For the text-containing cell, return its midpoint in [X, Y] coordinate format. 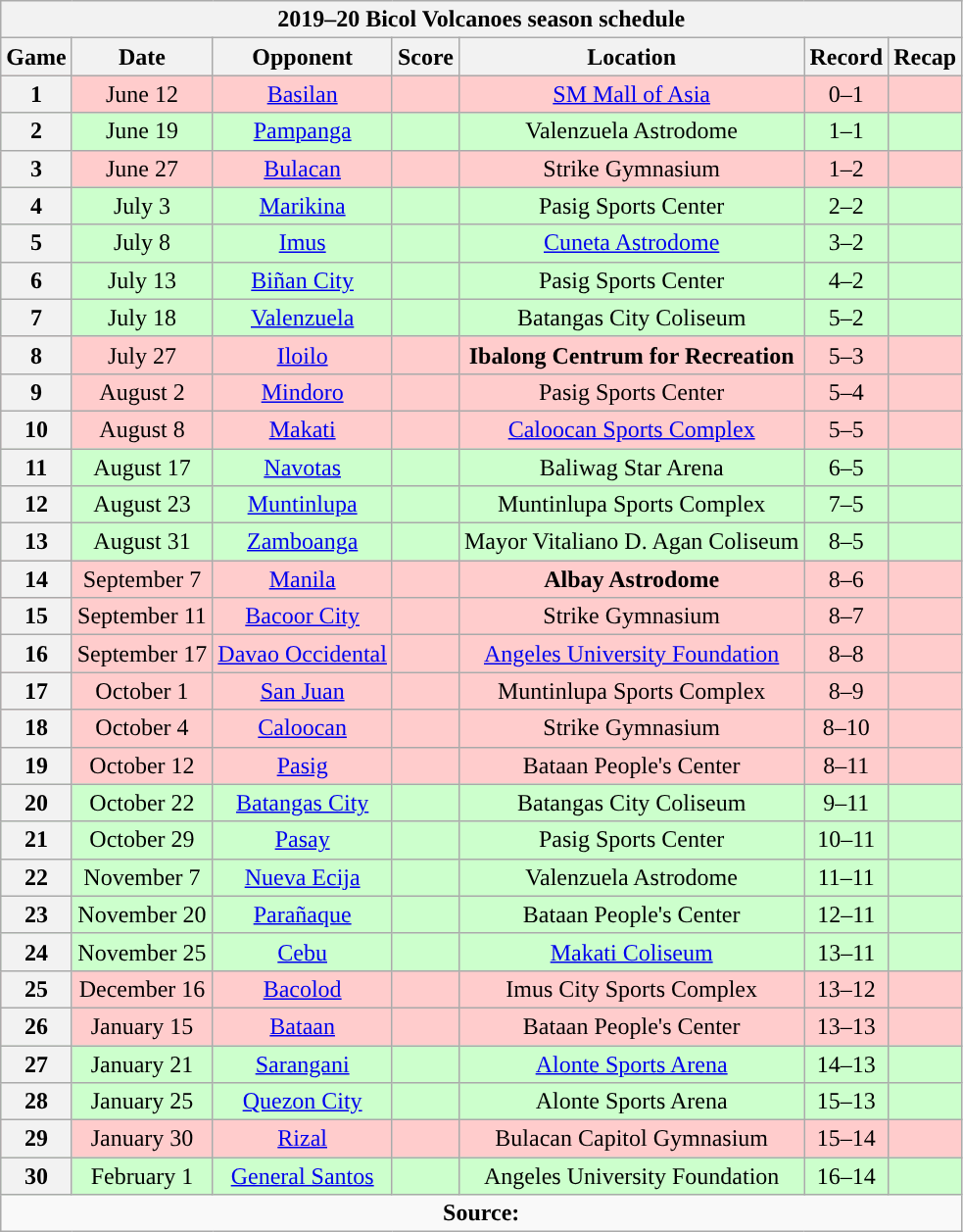
8–5 [846, 542]
8–11 [846, 765]
15 [36, 616]
Bulacan Capitol Gymnasium [631, 1139]
Makati Coliseum [631, 952]
Opponent [303, 57]
Parañaque [303, 914]
4–2 [846, 280]
17 [36, 691]
1 [36, 94]
16–14 [846, 1176]
February 1 [142, 1176]
21 [36, 840]
3 [36, 169]
Quezon City [303, 1102]
29 [36, 1139]
Batangas City [303, 803]
2 [36, 131]
2–2 [846, 206]
2019–20 Bicol Volcanoes season schedule [482, 20]
8–8 [846, 654]
13–12 [846, 989]
19 [36, 765]
July 18 [142, 318]
24 [36, 952]
January 15 [142, 1026]
30 [36, 1176]
San Juan [303, 691]
15–14 [846, 1139]
20 [36, 803]
10 [36, 429]
Iloilo [303, 355]
9–11 [846, 803]
June 12 [142, 94]
15–13 [846, 1102]
8–9 [846, 691]
5 [36, 243]
9 [36, 392]
June 19 [142, 131]
14–13 [846, 1063]
1–2 [846, 169]
22 [36, 877]
13–11 [846, 952]
12 [36, 505]
October 22 [142, 803]
July 3 [142, 206]
November 25 [142, 952]
Marikina [303, 206]
Davao Occidental [303, 654]
August 17 [142, 468]
Pampanga [303, 131]
Makati [303, 429]
13 [36, 542]
25 [36, 989]
Source: [482, 1213]
November 20 [142, 914]
1–1 [846, 131]
Pasay [303, 840]
Cebu [303, 952]
Caloocan [303, 728]
10–11 [846, 840]
Location [631, 57]
Bacolod [303, 989]
Albay Astrodome [631, 579]
Bacoor City [303, 616]
3–2 [846, 243]
June 27 [142, 169]
August 8 [142, 429]
Muntinlupa [303, 505]
11–11 [846, 877]
7–5 [846, 505]
Record [846, 57]
August 2 [142, 392]
August 23 [142, 505]
5–2 [846, 318]
Caloocan Sports Complex [631, 429]
SM Mall of Asia [631, 94]
8–7 [846, 616]
13–13 [846, 1026]
8–6 [846, 579]
16 [36, 654]
October 4 [142, 728]
23 [36, 914]
Basilan [303, 94]
Date [142, 57]
September 11 [142, 616]
Imus [303, 243]
5–3 [846, 355]
8–10 [846, 728]
0–1 [846, 94]
August 31 [142, 542]
5–4 [846, 392]
Bataan [303, 1026]
Zamboanga [303, 542]
Cuneta Astrodome [631, 243]
7 [36, 318]
Biñan City [303, 280]
Ibalong Centrum for Recreation [631, 355]
Sarangani [303, 1063]
November 7 [142, 877]
Nueva Ecija [303, 877]
11 [36, 468]
6 [36, 280]
28 [36, 1102]
December 16 [142, 989]
Pasig [303, 765]
14 [36, 579]
Bulacan [303, 169]
October 12 [142, 765]
8 [36, 355]
18 [36, 728]
12–11 [846, 914]
Navotas [303, 468]
July 8 [142, 243]
Manila [303, 579]
Rizal [303, 1139]
Baliwag Star Arena [631, 468]
July 27 [142, 355]
Valenzuela [303, 318]
July 13 [142, 280]
September 7 [142, 579]
5–5 [846, 429]
October 1 [142, 691]
26 [36, 1026]
Score [425, 57]
27 [36, 1063]
January 30 [142, 1139]
Mayor Vitaliano D. Agan Coliseum [631, 542]
Game [36, 57]
October 29 [142, 840]
January 21 [142, 1063]
January 25 [142, 1102]
4 [36, 206]
September 17 [142, 654]
Imus City Sports Complex [631, 989]
6–5 [846, 468]
General Santos [303, 1176]
Recap [925, 57]
Mindoro [303, 392]
